Find where the given text appears and provide that cell's center as [x, y] coordinate. 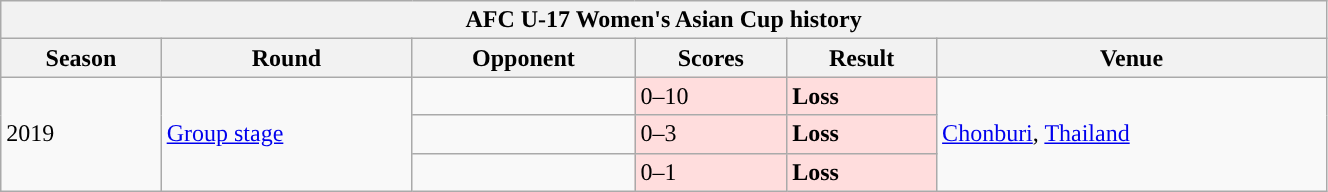
0–3 [711, 134]
Season [81, 58]
0–1 [711, 172]
Round [286, 58]
Venue [1132, 58]
Scores [711, 58]
Chonburi, Thailand [1132, 134]
AFC U-17 Women's Asian Cup history [664, 20]
Opponent [524, 58]
Result [862, 58]
2019 [81, 134]
0–10 [711, 96]
Group stage [286, 134]
